Search for the cell housing the specified text and yield its (X, Y) center coordinate. 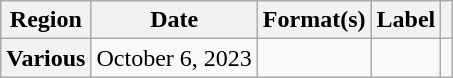
Format(s) (314, 20)
October 6, 2023 (174, 58)
Label (406, 20)
Region (46, 20)
Date (174, 20)
Various (46, 58)
